Find where the given text appears and provide that cell's center as [x, y] coordinate. 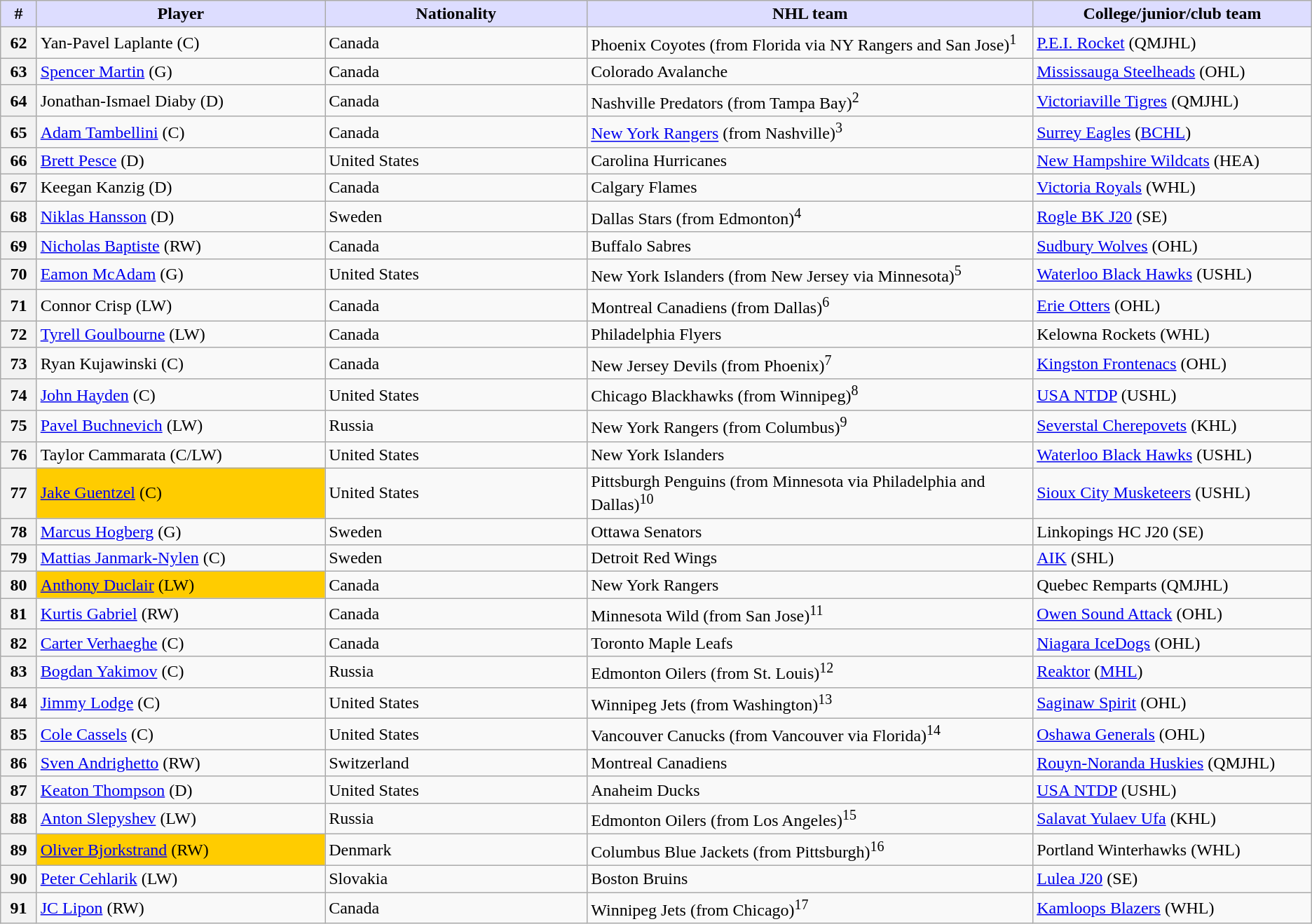
Victoria Royals (WHL) [1173, 188]
65 [18, 132]
Oliver Bjorkstrand (RW) [181, 850]
Jake Guentzel (C) [181, 493]
New York Islanders (from New Jersey via Minnesota)5 [810, 275]
80 [18, 585]
Niklas Hansson (D) [181, 217]
Quebec Remparts (QMJHL) [1173, 585]
72 [18, 334]
Slovakia [456, 878]
Calgary Flames [810, 188]
Jimmy Lodge (C) [181, 703]
Saginaw Spirit (OHL) [1173, 703]
Pittsburgh Penguins (from Minnesota via Philadelphia and Dallas)10 [810, 493]
New York Islanders [810, 455]
Ryan Kujawinski (C) [181, 363]
81 [18, 614]
Marcus Hogberg (G) [181, 532]
Mattias Janmark-Nylen (C) [181, 558]
New Jersey Devils (from Phoenix)7 [810, 363]
Phoenix Coyotes (from Florida via NY Rangers and San Jose)1 [810, 43]
Lulea J20 (SE) [1173, 878]
Cole Cassels (C) [181, 734]
Peter Cehlarik (LW) [181, 878]
Oshawa Generals (OHL) [1173, 734]
87 [18, 789]
Columbus Blue Jackets (from Pittsburgh)16 [810, 850]
Salavat Yulaev Ufa (KHL) [1173, 818]
# [18, 14]
Minnesota Wild (from San Jose)11 [810, 614]
64 [18, 101]
Colorado Avalanche [810, 71]
Denmark [456, 850]
73 [18, 363]
Mississauga Steelheads (OHL) [1173, 71]
New Hampshire Wildcats (HEA) [1173, 161]
68 [18, 217]
Player [181, 14]
77 [18, 493]
New York Rangers [810, 585]
Nicholas Baptiste (RW) [181, 245]
Sudbury Wolves (OHL) [1173, 245]
John Hayden (C) [181, 395]
Montreal Canadiens (from Dallas)6 [810, 305]
AIK (SHL) [1173, 558]
Rogle BK J20 (SE) [1173, 217]
71 [18, 305]
New York Rangers (from Columbus)9 [810, 426]
Severstal Cherepovets (KHL) [1173, 426]
Edmonton Oilers (from St. Louis)12 [810, 673]
Reaktor (MHL) [1173, 673]
63 [18, 71]
NHL team [810, 14]
86 [18, 763]
Sioux City Musketeers (USHL) [1173, 493]
Rouyn-Noranda Huskies (QMJHL) [1173, 763]
JC Lipon (RW) [181, 908]
Philadelphia Flyers [810, 334]
P.E.I. Rocket (QMJHL) [1173, 43]
67 [18, 188]
Jonathan-Ismael Diaby (D) [181, 101]
Ottawa Senators [810, 532]
Carolina Hurricanes [810, 161]
Sven Andrighetto (RW) [181, 763]
90 [18, 878]
85 [18, 734]
Pavel Buchnevich (LW) [181, 426]
Carter Verhaeghe (C) [181, 642]
Yan-Pavel Laplante (C) [181, 43]
Brett Pesce (D) [181, 161]
Kingston Frontenacs (OHL) [1173, 363]
Taylor Cammarata (C/LW) [181, 455]
Portland Winterhawks (WHL) [1173, 850]
Winnipeg Jets (from Chicago)17 [810, 908]
Toronto Maple Leafs [810, 642]
Vancouver Canucks (from Vancouver via Florida)14 [810, 734]
Chicago Blackhawks (from Winnipeg)8 [810, 395]
Nationality [456, 14]
Linkopings HC J20 (SE) [1173, 532]
Anthony Duclair (LW) [181, 585]
82 [18, 642]
Tyrell Goulbourne (LW) [181, 334]
66 [18, 161]
Montreal Canadiens [810, 763]
Anton Slepyshev (LW) [181, 818]
Kurtis Gabriel (RW) [181, 614]
Edmonton Oilers (from Los Angeles)15 [810, 818]
62 [18, 43]
Kamloops Blazers (WHL) [1173, 908]
83 [18, 673]
Adam Tambellini (C) [181, 132]
Spencer Martin (G) [181, 71]
Surrey Eagles (BCHL) [1173, 132]
Winnipeg Jets (from Washington)13 [810, 703]
Kelowna Rockets (WHL) [1173, 334]
Eamon McAdam (G) [181, 275]
88 [18, 818]
New York Rangers (from Nashville)3 [810, 132]
78 [18, 532]
70 [18, 275]
69 [18, 245]
74 [18, 395]
Bogdan Yakimov (C) [181, 673]
91 [18, 908]
Connor Crisp (LW) [181, 305]
Detroit Red Wings [810, 558]
Owen Sound Attack (OHL) [1173, 614]
79 [18, 558]
Keaton Thompson (D) [181, 789]
Erie Otters (OHL) [1173, 305]
84 [18, 703]
Nashville Predators (from Tampa Bay)2 [810, 101]
75 [18, 426]
College/junior/club team [1173, 14]
89 [18, 850]
Niagara IceDogs (OHL) [1173, 642]
Victoriaville Tigres (QMJHL) [1173, 101]
Buffalo Sabres [810, 245]
Switzerland [456, 763]
Anaheim Ducks [810, 789]
Keegan Kanzig (D) [181, 188]
76 [18, 455]
Dallas Stars (from Edmonton)4 [810, 217]
Boston Bruins [810, 878]
